Find where the given text appears and provide that cell's center as [X, Y] coordinate. 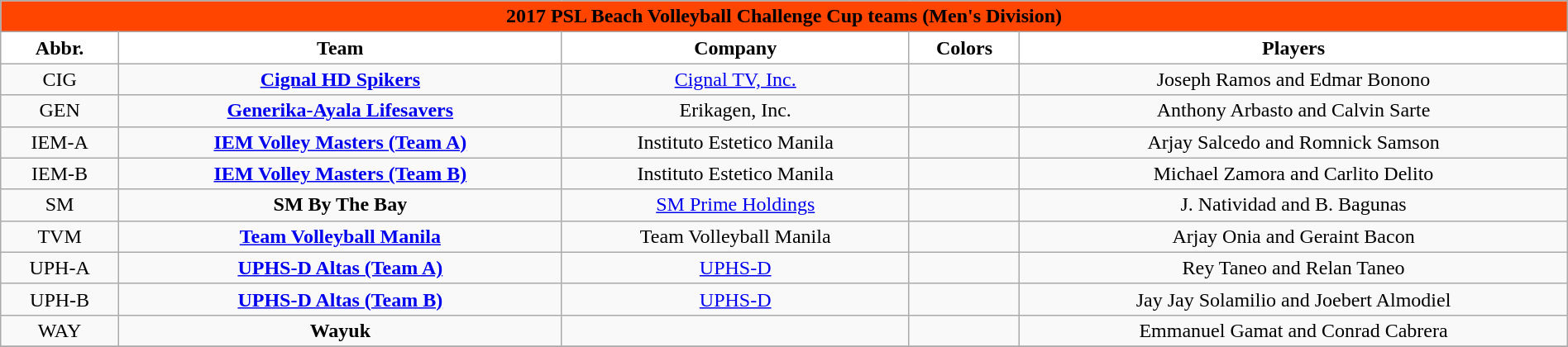
Abbr. [60, 48]
UPH-A [60, 268]
Rey Taneo and Relan Taneo [1293, 268]
Company [735, 48]
Arjay Salcedo and Romnick Samson [1293, 142]
UPHS-D Altas (Team A) [340, 268]
Colors [964, 48]
GEN [60, 111]
Michael Zamora and Carlito Delito [1293, 173]
Cignal TV, Inc. [735, 79]
IEM Volley Masters (Team B) [340, 173]
IEM-A [60, 142]
SM Prime Holdings [735, 205]
Team [340, 48]
Cignal HD Spikers [340, 79]
IEM-B [60, 173]
SM [60, 205]
Joseph Ramos and Edmar Bonono [1293, 79]
J. Natividad and B. Bagunas [1293, 205]
Erikagen, Inc. [735, 111]
Wayuk [340, 330]
CIG [60, 79]
SM By The Bay [340, 205]
Arjay Onia and Geraint Bacon [1293, 236]
IEM Volley Masters (Team A) [340, 142]
WAY [60, 330]
UPH-B [60, 299]
Jay Jay Solamilio and Joebert Almodiel [1293, 299]
Generika-Ayala Lifesavers [340, 111]
Emmanuel Gamat and Conrad Cabrera [1293, 330]
Players [1293, 48]
Anthony Arbasto and Calvin Sarte [1293, 111]
TVM [60, 236]
UPHS-D Altas (Team B) [340, 299]
2017 PSL Beach Volleyball Challenge Cup teams (Men's Division) [784, 17]
